From the cell containing the given text, extract its center point as [X, Y] coordinate. 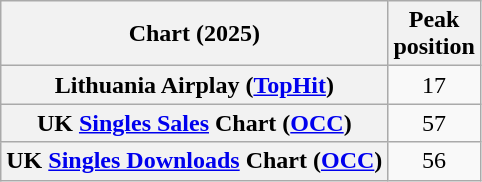
UK Singles Downloads Chart (OCC) [194, 161]
17 [434, 85]
Chart (2025) [194, 34]
Lithuania Airplay (TopHit) [194, 85]
56 [434, 161]
UK Singles Sales Chart (OCC) [194, 123]
Peakposition [434, 34]
57 [434, 123]
